Capture the cell that displays the provided text and extract its [x, y] central coordinate. 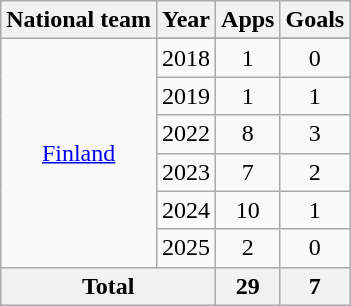
Goals [315, 20]
National team [79, 20]
Total [108, 286]
2019 [186, 96]
29 [248, 286]
Apps [248, 20]
8 [248, 134]
Finland [79, 153]
2024 [186, 210]
2025 [186, 248]
2022 [186, 134]
Year [186, 20]
3 [315, 134]
10 [248, 210]
2023 [186, 172]
2018 [186, 58]
